From the cell containing the given text, extract its center point as [x, y] coordinate. 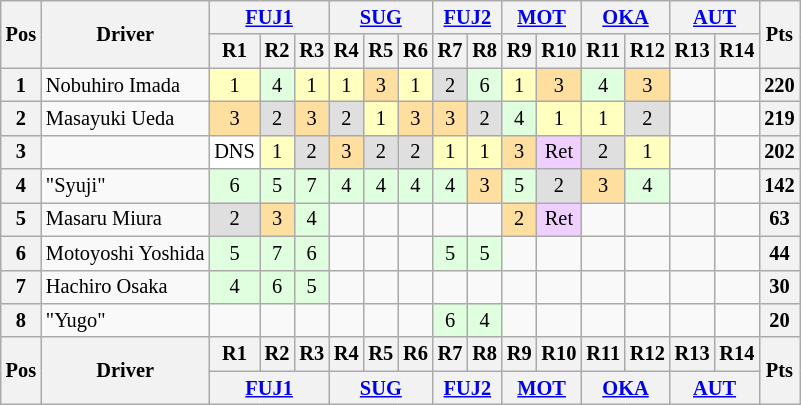
219 [779, 118]
"Yugo" [125, 320]
Masayuki Ueda [125, 118]
Nobuhiro Imada [125, 85]
142 [779, 186]
Motoyoshi Yoshida [125, 253]
Masaru Miura [125, 219]
202 [779, 152]
Hachiro Osaka [125, 287]
63 [779, 219]
DNS [234, 152]
30 [779, 287]
8 [21, 320]
20 [779, 320]
"Syuji" [125, 186]
44 [779, 253]
220 [779, 85]
